Identify which cell holds the provided text, then report its [X, Y] central coordinate. 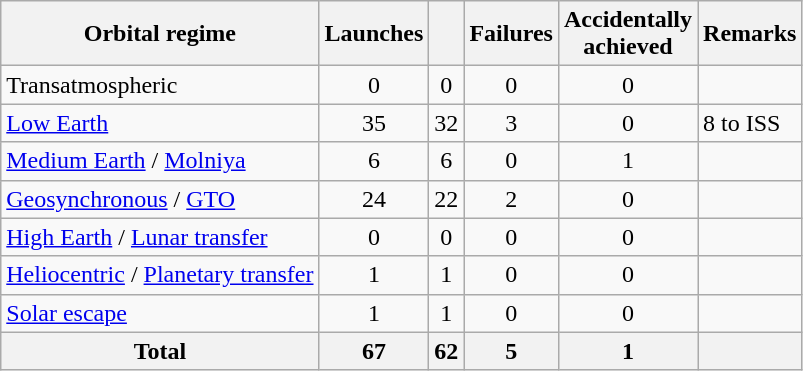
5 [512, 351]
Failures [512, 34]
High Earth / Lunar transfer [160, 237]
Solar escape [160, 313]
3 [512, 123]
24 [374, 199]
8 to ISS [750, 123]
32 [446, 123]
Medium Earth / Molniya [160, 161]
Low Earth [160, 123]
35 [374, 123]
Remarks [750, 34]
Orbital regime [160, 34]
2 [512, 199]
Launches [374, 34]
Geosynchronous / GTO [160, 199]
Accidentallyachieved [628, 34]
62 [446, 351]
22 [446, 199]
Transatmospheric [160, 85]
Total [160, 351]
67 [374, 351]
Heliocentric / Planetary transfer [160, 275]
